Capture the cell that displays the provided text and extract its (X, Y) central coordinate. 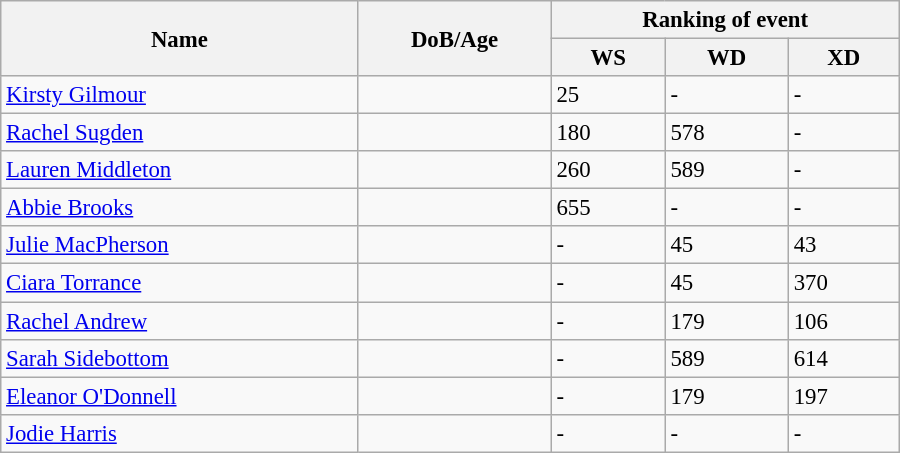
Rachel Sugden (180, 133)
Kirsty Gilmour (180, 95)
578 (726, 133)
180 (608, 133)
Abbie Brooks (180, 208)
197 (844, 396)
DoB/Age (454, 38)
Eleanor O'Donnell (180, 396)
Julie MacPherson (180, 245)
614 (844, 358)
655 (608, 208)
Jodie Harris (180, 433)
43 (844, 245)
XD (844, 58)
Name (180, 38)
106 (844, 321)
25 (608, 95)
Sarah Sidebottom (180, 358)
Rachel Andrew (180, 321)
WD (726, 58)
WS (608, 58)
260 (608, 170)
370 (844, 283)
Ranking of event (725, 20)
Ciara Torrance (180, 283)
Lauren Middleton (180, 170)
